Detect which cell encompasses the target text, then output its [x, y] center coordinate. 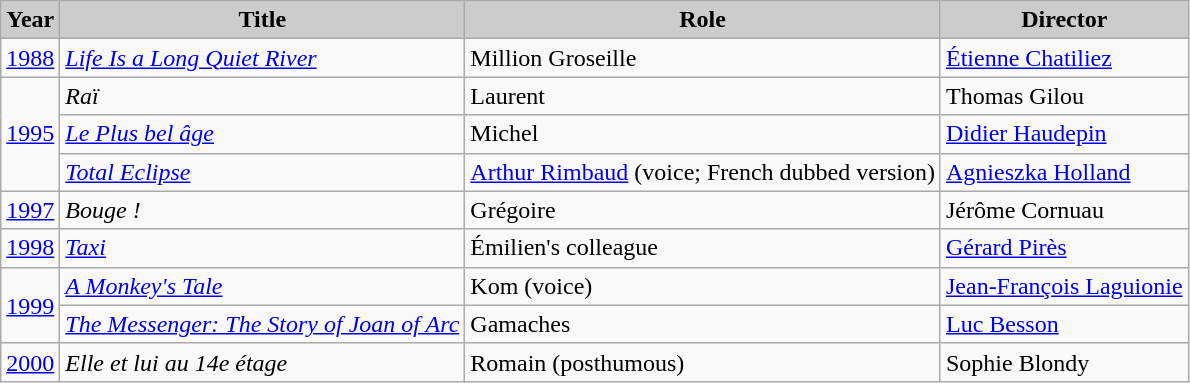
Kom (voice) [703, 286]
Year [30, 20]
A Monkey's Tale [262, 286]
Étienne Chatiliez [1064, 58]
1995 [30, 134]
1998 [30, 248]
The Messenger: The Story of Joan of Arc [262, 324]
Bouge ! [262, 210]
Total Eclipse [262, 172]
Laurent [703, 96]
Jean-François Laguionie [1064, 286]
Gamaches [703, 324]
Agnieszka Holland [1064, 172]
Michel [703, 134]
Taxi [262, 248]
Didier Haudepin [1064, 134]
Raï [262, 96]
Arthur Rimbaud (voice; French dubbed version) [703, 172]
Director [1064, 20]
Thomas Gilou [1064, 96]
1988 [30, 58]
Le Plus bel âge [262, 134]
Jérôme Cornuau [1064, 210]
1997 [30, 210]
1999 [30, 305]
2000 [30, 362]
Million Groseille [703, 58]
Gérard Pirès [1064, 248]
Romain (posthumous) [703, 362]
Elle et lui au 14e étage [262, 362]
Luc Besson [1064, 324]
Life Is a Long Quiet River [262, 58]
Grégoire [703, 210]
Title [262, 20]
Role [703, 20]
Sophie Blondy [1064, 362]
Émilien's colleague [703, 248]
